Search for the cell housing the specified text and yield its [x, y] center coordinate. 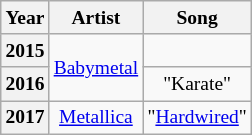
Song [198, 18]
"Hardwired" [198, 118]
2017 [25, 118]
2016 [25, 84]
"Karate" [198, 84]
Babymetal [96, 68]
Year [25, 18]
2015 [25, 50]
Artist [96, 18]
Metallica [96, 118]
